Identify which cell holds the provided text, then report its (x, y) central coordinate. 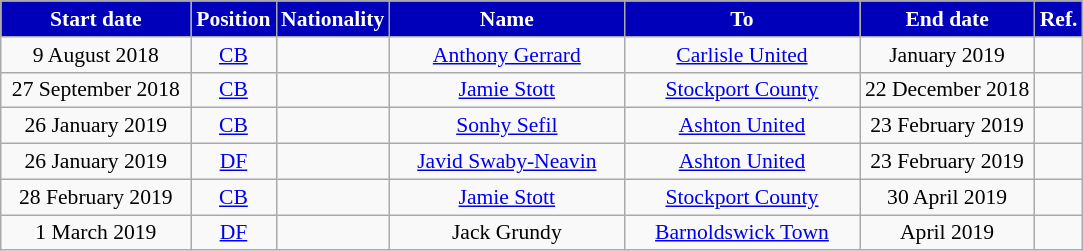
Ref. (1059, 19)
April 2019 (948, 233)
27 September 2018 (96, 90)
30 April 2019 (948, 197)
Nationality (332, 19)
9 August 2018 (96, 55)
January 2019 (948, 55)
22 December 2018 (948, 90)
Name (506, 19)
To (742, 19)
Position (234, 19)
Anthony Gerrard (506, 55)
End date (948, 19)
Javid Swaby-Neavin (506, 162)
1 March 2019 (96, 233)
28 February 2019 (96, 197)
Barnoldswick Town (742, 233)
Jack Grundy (506, 233)
Carlisle United (742, 55)
Start date (96, 19)
Sonhy Sefil (506, 126)
